Capture the cell that displays the provided text and extract its (x, y) central coordinate. 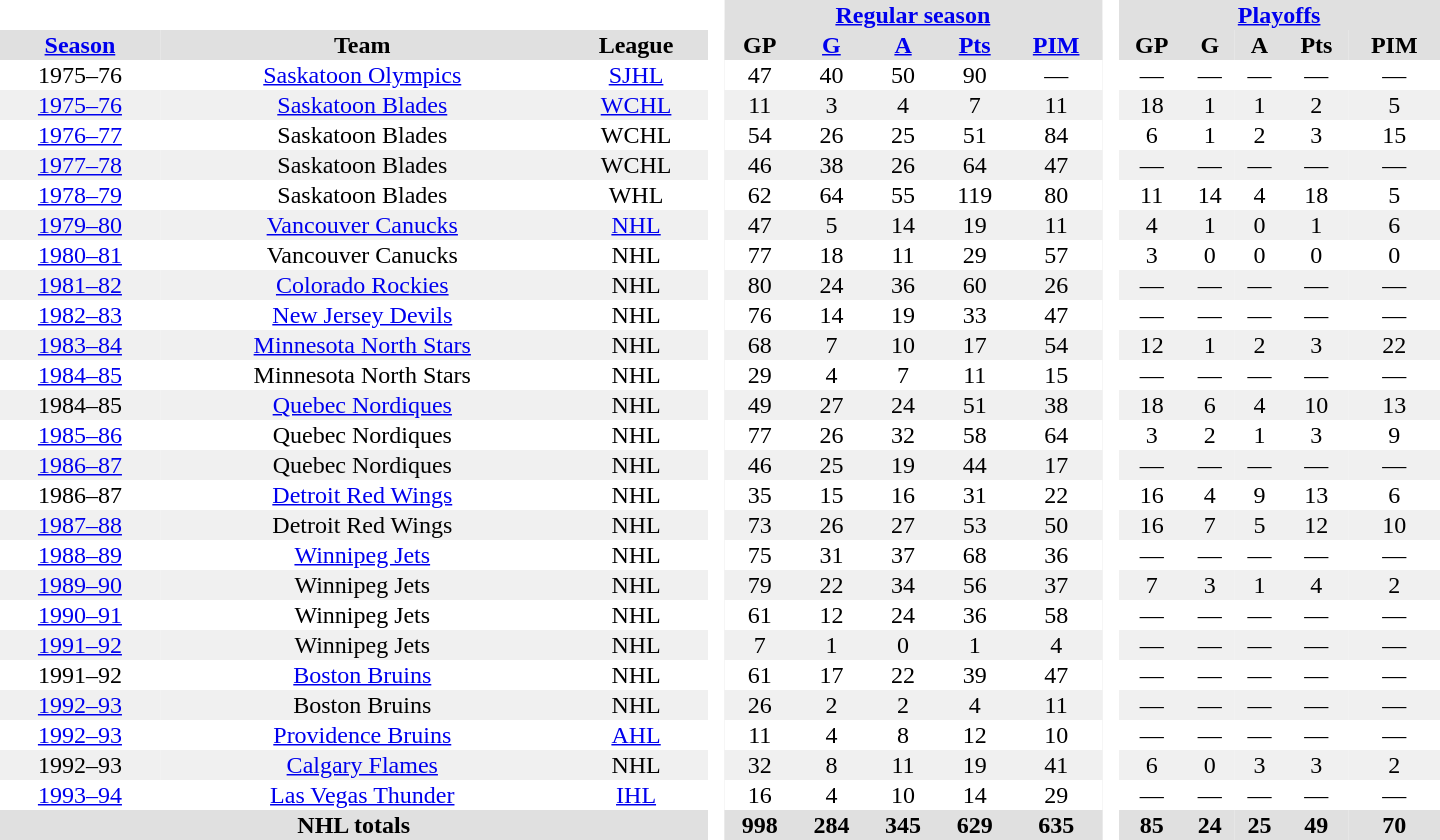
AHL (636, 735)
90 (975, 75)
284 (832, 825)
Providence Bruins (362, 735)
345 (903, 825)
Calgary Flames (362, 765)
85 (1152, 825)
SJHL (636, 75)
53 (975, 525)
1976–77 (80, 135)
57 (1056, 255)
40 (832, 75)
55 (903, 195)
NHL totals (354, 825)
629 (975, 825)
76 (760, 315)
1982–83 (80, 315)
70 (1394, 825)
1993–94 (80, 795)
IHL (636, 795)
Playoffs (1279, 15)
1980–81 (80, 255)
1981–82 (80, 285)
WHL (636, 195)
1983–84 (80, 345)
1985–86 (80, 435)
79 (760, 585)
1977–78 (80, 165)
84 (1056, 135)
73 (760, 525)
Colorado Rockies (362, 285)
41 (1056, 765)
Season (80, 45)
34 (903, 585)
998 (760, 825)
1987–88 (80, 525)
62 (760, 195)
New Jersey Devils (362, 315)
1978–79 (80, 195)
33 (975, 315)
League (636, 45)
60 (975, 285)
119 (975, 195)
635 (1056, 825)
1990–91 (80, 615)
Team (362, 45)
Saskatoon Olympics (362, 75)
39 (975, 675)
Regular season (913, 15)
56 (975, 585)
Las Vegas Thunder (362, 795)
1989–90 (80, 585)
75 (760, 555)
1988–89 (80, 555)
1979–80 (80, 225)
44 (975, 465)
35 (760, 495)
